Return (x, y) of the center of cell containing provided text 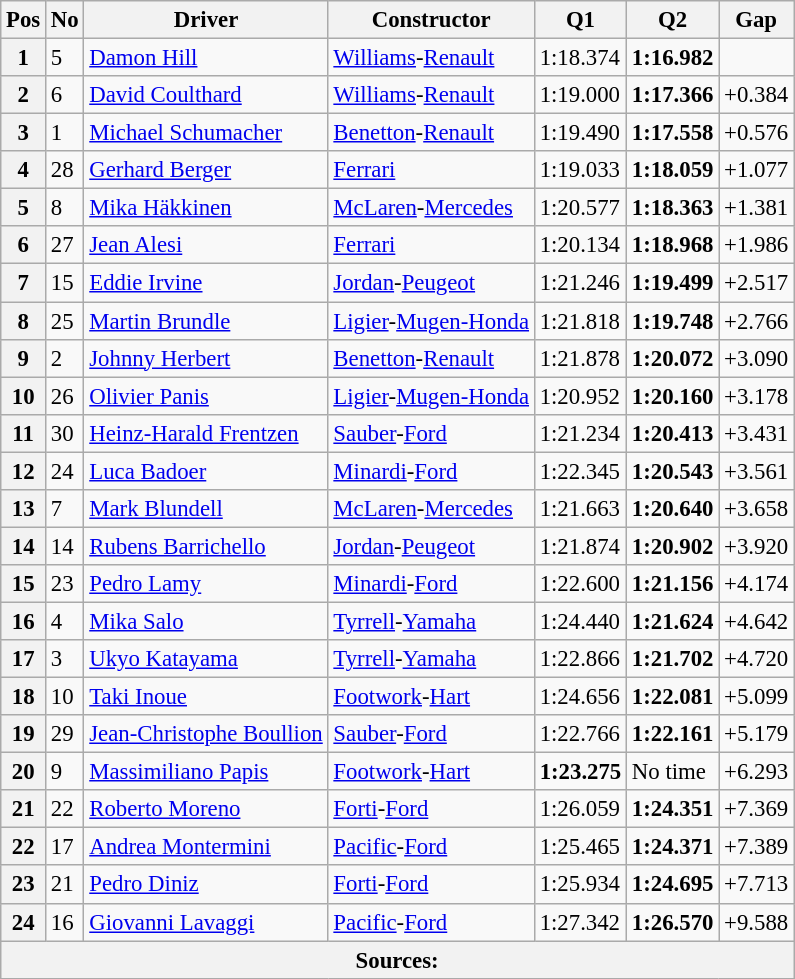
19 (24, 734)
1:18.059 (673, 170)
1:17.366 (673, 95)
1:19.000 (580, 95)
+9.588 (756, 922)
Gerhard Berger (206, 170)
29 (65, 734)
1:20.902 (673, 546)
1:22.866 (580, 659)
1:18.363 (673, 208)
1:22.345 (580, 471)
Pos (24, 20)
1:19.748 (673, 321)
Heinz-Harald Frentzen (206, 433)
+2.517 (756, 283)
David Coulthard (206, 95)
Johnny Herbert (206, 358)
1:20.134 (580, 245)
+7.713 (756, 885)
1:22.766 (580, 734)
+3.178 (756, 396)
1:18.374 (580, 58)
25 (65, 321)
+3.658 (756, 509)
Mika Salo (206, 621)
1:26.570 (673, 922)
1:21.156 (673, 584)
1:21.702 (673, 659)
18 (24, 697)
+3.561 (756, 471)
1:20.640 (673, 509)
Q1 (580, 20)
Sources: (398, 960)
26 (65, 396)
13 (24, 509)
28 (65, 170)
30 (65, 433)
Eddie Irvine (206, 283)
20 (24, 772)
Jean Alesi (206, 245)
Mika Häkkinen (206, 208)
Driver (206, 20)
+1.077 (756, 170)
1:20.952 (580, 396)
Luca Badoer (206, 471)
1:19.490 (580, 133)
+4.720 (756, 659)
1:20.160 (673, 396)
No (65, 20)
Ukyo Katayama (206, 659)
Andrea Montermini (206, 847)
Olivier Panis (206, 396)
Giovanni Lavaggi (206, 922)
+4.174 (756, 584)
+4.642 (756, 621)
1:18.968 (673, 245)
1:24.371 (673, 847)
+0.384 (756, 95)
1:20.413 (673, 433)
+2.766 (756, 321)
1:17.558 (673, 133)
1:26.059 (580, 809)
1:21.663 (580, 509)
Roberto Moreno (206, 809)
1:22.081 (673, 697)
1:25.934 (580, 885)
+3.090 (756, 358)
+6.293 (756, 772)
1:21.234 (580, 433)
1:21.624 (673, 621)
1:16.982 (673, 58)
Constructor (431, 20)
Rubens Barrichello (206, 546)
1:21.874 (580, 546)
1:20.543 (673, 471)
1:27.342 (580, 922)
12 (24, 471)
1:24.351 (673, 809)
1:19.499 (673, 283)
1:20.072 (673, 358)
Mark Blundell (206, 509)
Pedro Lamy (206, 584)
1:22.600 (580, 584)
+7.389 (756, 847)
1:21.818 (580, 321)
Jean-Christophe Boullion (206, 734)
+1.986 (756, 245)
1:24.695 (673, 885)
1:24.440 (580, 621)
Taki Inoue (206, 697)
Damon Hill (206, 58)
Martin Brundle (206, 321)
27 (65, 245)
Q2 (673, 20)
1:19.033 (580, 170)
No time (673, 772)
1:24.656 (580, 697)
1:25.465 (580, 847)
Massimiliano Papis (206, 772)
1:23.275 (580, 772)
+3.920 (756, 546)
+1.381 (756, 208)
11 (24, 433)
+5.099 (756, 697)
+0.576 (756, 133)
1:21.878 (580, 358)
+3.431 (756, 433)
1:22.161 (673, 734)
Michael Schumacher (206, 133)
Gap (756, 20)
+7.369 (756, 809)
1:21.246 (580, 283)
Pedro Diniz (206, 885)
1:20.577 (580, 208)
+5.179 (756, 734)
